Provide the [x, y] coordinate of the cell's center where the given text is located.  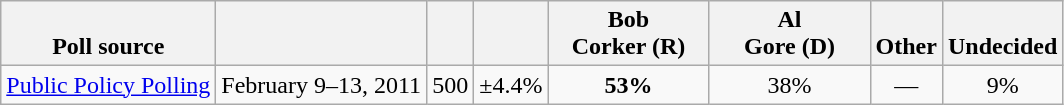
Undecided [1002, 34]
Public Policy Polling [108, 85]
Other [906, 34]
AlGore (D) [790, 34]
53% [628, 85]
500 [450, 85]
38% [790, 85]
Poll source [108, 34]
9% [1002, 85]
BobCorker (R) [628, 34]
February 9–13, 2011 [322, 85]
— [906, 85]
±4.4% [511, 85]
